Return the (x, y) coordinate for the center point of the cell that contains the specified text.  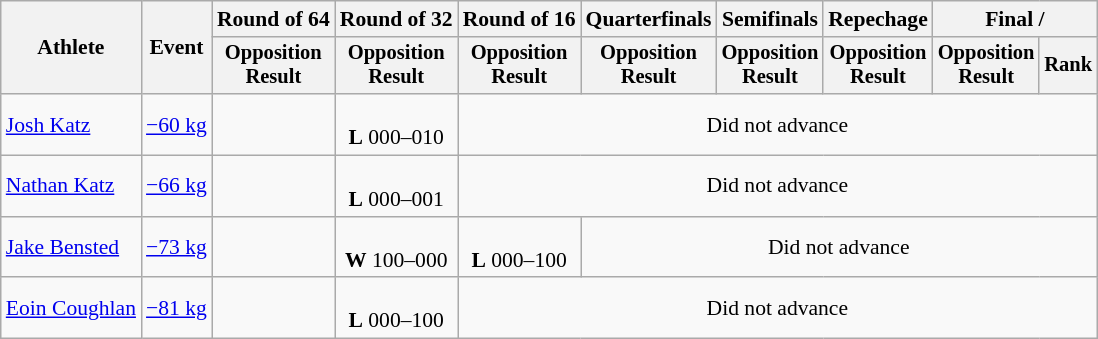
Final / (1015, 19)
Athlete (71, 48)
Quarterfinals (649, 19)
W 100–000 (396, 248)
L 000–001 (396, 186)
Nathan Katz (71, 186)
−81 kg (176, 308)
Eoin Coughlan (71, 308)
Round of 32 (396, 19)
−60 kg (176, 124)
−73 kg (176, 248)
L 000–010 (396, 124)
−66 kg (176, 186)
Round of 64 (274, 19)
Josh Katz (71, 124)
Round of 16 (520, 19)
Rank (1068, 66)
Semifinals (770, 19)
Repechage (878, 19)
Jake Bensted (71, 248)
Event (176, 48)
